Extract the (x, y) coordinate from the center of the cell holding the provided text.  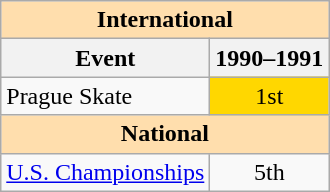
International (165, 20)
Event (106, 58)
National (165, 134)
Prague Skate (106, 96)
U.S. Championships (106, 172)
1st (270, 96)
5th (270, 172)
1990–1991 (270, 58)
